From the cell containing the given text, extract its center point as [x, y] coordinate. 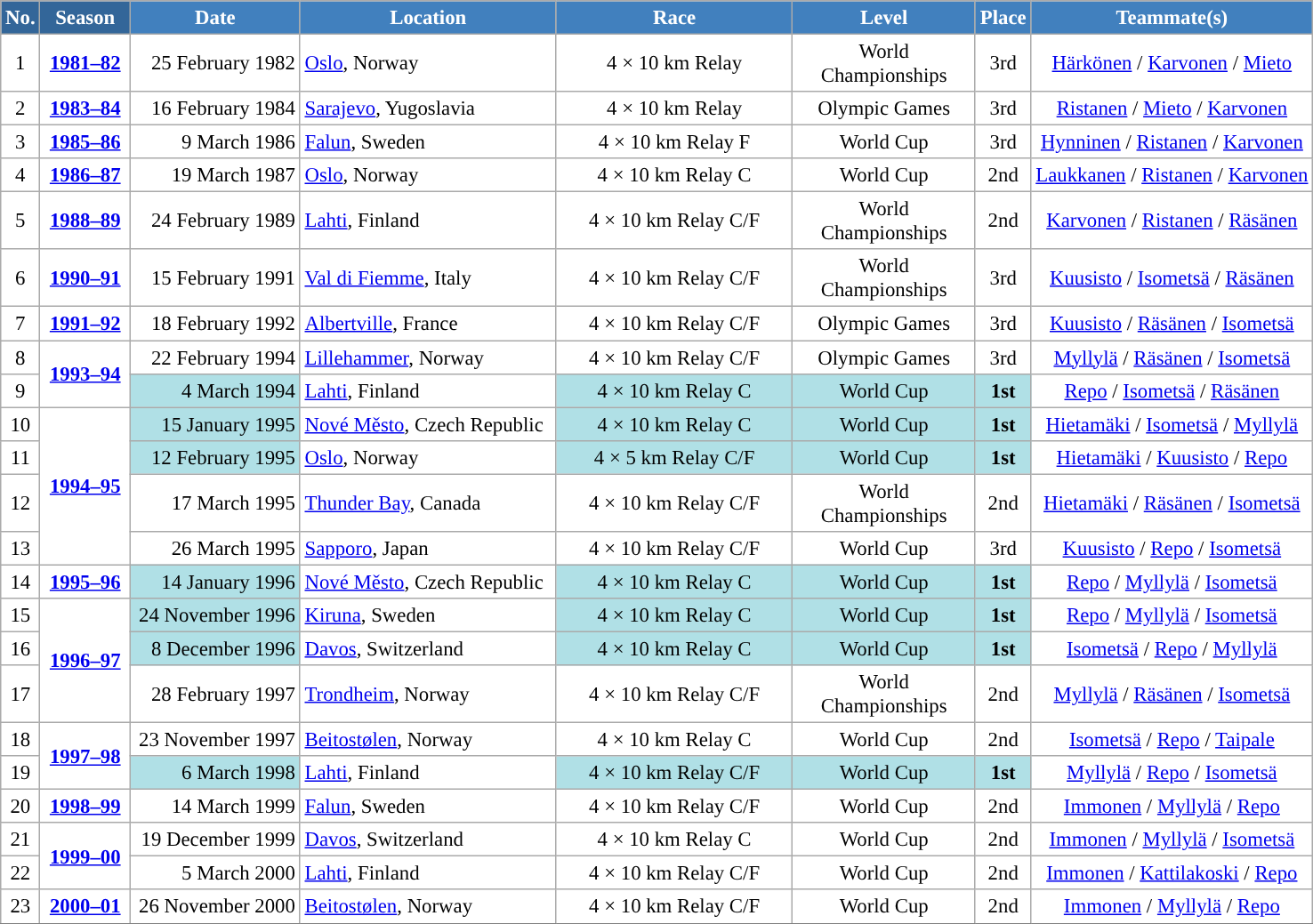
6 [20, 277]
1991–92 [85, 324]
Immonen / Myllylä / Isometsä [1172, 840]
20 [20, 807]
15 January 1995 [215, 424]
5 March 2000 [215, 873]
2000–01 [85, 907]
18 [20, 740]
19 December 1999 [215, 840]
5 [20, 221]
7 [20, 324]
9 [20, 390]
26 November 2000 [215, 907]
Hietamäki / Kuusisto / Repo [1172, 457]
28 February 1997 [215, 694]
23 [20, 907]
1 [20, 64]
23 November 1997 [215, 740]
Isometsä / Repo / Myllylä [1172, 648]
22 February 1994 [215, 358]
14 January 1996 [215, 582]
Teammate(s) [1172, 18]
1983–84 [85, 108]
19 [20, 773]
1996–97 [85, 661]
16 February 1984 [215, 108]
Race [674, 18]
19 March 1987 [215, 175]
1998–99 [85, 807]
Immonen / Kattilakoski / Repo [1172, 873]
Laukkanen / Ristanen / Karvonen [1172, 175]
24 November 1996 [215, 615]
17 [20, 694]
4 [20, 175]
Thunder Bay, Canada [428, 503]
1986–87 [85, 175]
17 March 1995 [215, 503]
2 [20, 108]
Kuusisto / Repo / Isometsä [1172, 549]
Level [884, 18]
Date [215, 18]
1988–89 [85, 221]
14 March 1999 [215, 807]
4 × 10 km Relay F [674, 142]
Sarajevo, Yugoslavia [428, 108]
15 [20, 615]
24 February 1989 [215, 221]
Myllylä / Repo / Isometsä [1172, 773]
13 [20, 549]
Location [428, 18]
1981–82 [85, 64]
Albertville, France [428, 324]
Kuusisto / Räsänen / Isometsä [1172, 324]
1993–94 [85, 374]
Lillehammer, Norway [428, 358]
Karvonen / Ristanen / Räsänen [1172, 221]
Sapporo, Japan [428, 549]
14 [20, 582]
3 [20, 142]
Trondheim, Norway [428, 694]
1999–00 [85, 856]
21 [20, 840]
26 March 1995 [215, 549]
Ristanen / Mieto / Karvonen [1172, 108]
11 [20, 457]
Härkönen / Karvonen / Mieto [1172, 64]
6 March 1998 [215, 773]
12 February 1995 [215, 457]
Isometsä / Repo / Taipale [1172, 740]
Hynninen / Ristanen / Karvonen [1172, 142]
Kuusisto / Isometsä / Räsänen [1172, 277]
18 February 1992 [215, 324]
9 March 1986 [215, 142]
Hietamäki / Räsänen / Isometsä [1172, 503]
Season [85, 18]
Place [1003, 18]
Val di Fiemme, Italy [428, 277]
12 [20, 503]
Hietamäki / Isometsä / Myllylä [1172, 424]
No. [20, 18]
4 March 1994 [215, 390]
25 February 1982 [215, 64]
8 December 1996 [215, 648]
1995–96 [85, 582]
10 [20, 424]
22 [20, 873]
1990–91 [85, 277]
1985–86 [85, 142]
4 × 5 km Relay C/F [674, 457]
1997–98 [85, 756]
1994–95 [85, 486]
Kiruna, Sweden [428, 615]
16 [20, 648]
Repo / Isometsä / Räsänen [1172, 390]
8 [20, 358]
15 February 1991 [215, 277]
